Locate the cell with the specified text and output its [x, y] center coordinate. 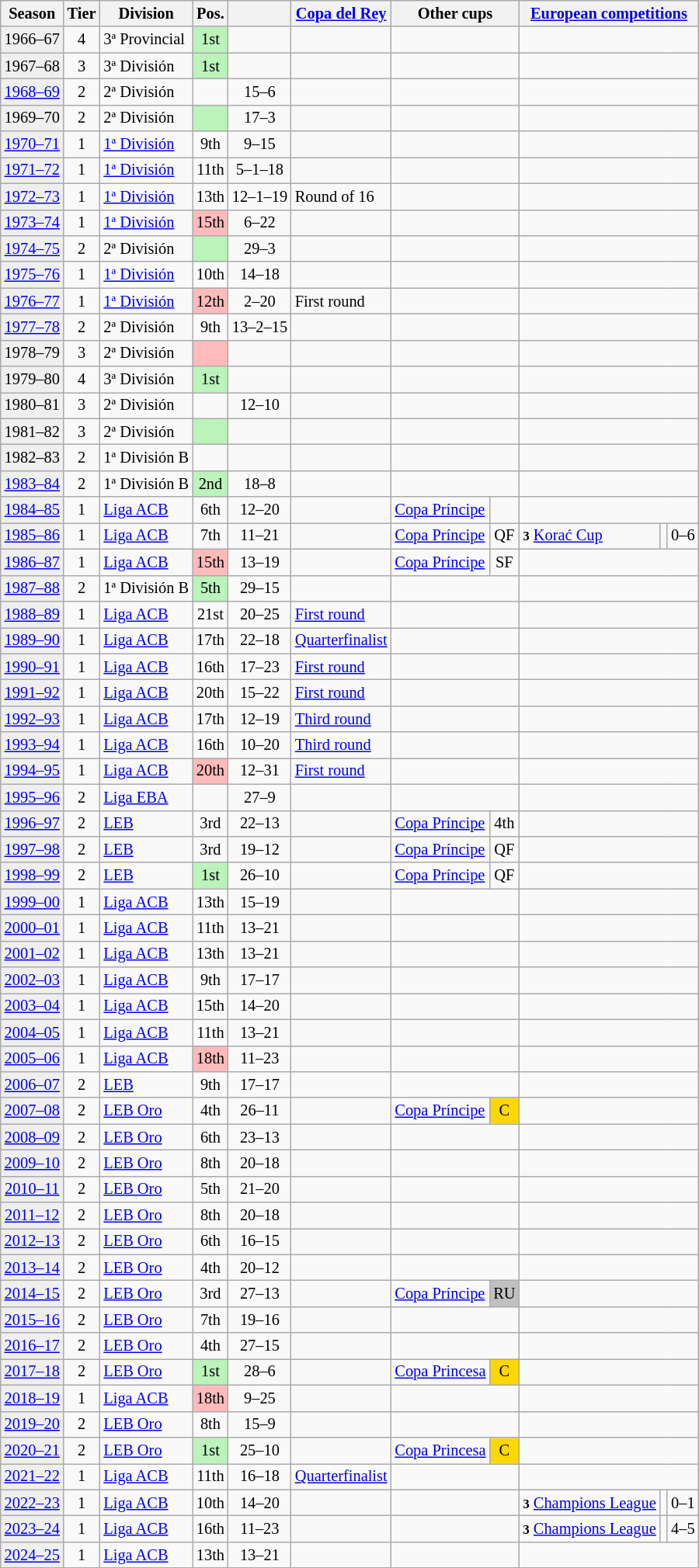
9–25 [259, 1398]
SF [504, 562]
1983–84 [33, 484]
2001–02 [33, 954]
2004–05 [33, 1032]
1994–95 [33, 771]
RU [504, 1294]
1969–70 [33, 118]
9–15 [259, 144]
1982–83 [33, 457]
22–13 [259, 824]
29–3 [259, 248]
28–6 [259, 1372]
1998–99 [33, 876]
2–20 [259, 301]
1977–78 [33, 327]
2015–16 [33, 1320]
Division [146, 13]
2007–08 [33, 1111]
2023–24 [33, 1528]
19–12 [259, 849]
Round of 16 [342, 196]
1996–97 [33, 824]
1973–74 [33, 223]
Other cups [455, 13]
2016–17 [33, 1346]
2013–14 [33, 1268]
23–13 [259, 1137]
2018–19 [33, 1398]
3 Korać Cup [589, 536]
2017–18 [33, 1372]
1995–96 [33, 797]
15–19 [259, 902]
Tier [82, 13]
1988–89 [33, 614]
1979–80 [33, 380]
0–6 [683, 536]
2000–01 [33, 928]
2014–15 [33, 1294]
27–13 [259, 1294]
1986–87 [33, 562]
12–31 [259, 771]
27–9 [259, 797]
18–8 [259, 484]
2021–22 [33, 1476]
12–10 [259, 405]
Pos. [210, 13]
1975–76 [33, 275]
21st [210, 614]
1991–92 [33, 692]
1980–81 [33, 405]
1978–79 [33, 353]
20–12 [259, 1268]
1974–75 [33, 248]
4–5 [683, 1528]
2nd [210, 484]
1981–82 [33, 432]
25–10 [259, 1450]
20–25 [259, 614]
2006–07 [33, 1084]
1989–90 [33, 640]
2008–09 [33, 1137]
12–20 [259, 510]
2011–12 [33, 1216]
13–19 [259, 562]
12–19 [259, 719]
26–11 [259, 1111]
Season [33, 13]
1993–94 [33, 745]
2010–11 [33, 1189]
1985–86 [33, 536]
17–23 [259, 667]
1968–69 [33, 92]
1970–71 [33, 144]
22–18 [259, 640]
26–10 [259, 876]
1997–98 [33, 849]
2022–23 [33, 1503]
1967–68 [33, 66]
2003–04 [33, 1006]
1990–91 [33, 667]
15–6 [259, 92]
3ª Provincial [146, 40]
2012–13 [33, 1241]
Copa del Rey [342, 13]
19–16 [259, 1320]
16–18 [259, 1476]
13–2–15 [259, 327]
5–1–18 [259, 170]
1999–00 [33, 902]
29–15 [259, 588]
1976–77 [33, 301]
0–1 [683, 1503]
17–3 [259, 118]
12–1–19 [259, 196]
1992–93 [33, 719]
2024–25 [33, 1555]
12th [210, 301]
European competitions [609, 13]
2019–20 [33, 1424]
Liga EBA [146, 797]
1987–88 [33, 588]
27–15 [259, 1346]
11–21 [259, 536]
10–20 [259, 745]
1966–67 [33, 40]
2005–06 [33, 1059]
1971–72 [33, 170]
16–15 [259, 1241]
21–20 [259, 1189]
1972–73 [33, 196]
2020–21 [33, 1450]
2009–10 [33, 1163]
15–9 [259, 1424]
6–22 [259, 223]
1984–85 [33, 510]
14–18 [259, 275]
15–22 [259, 692]
2002–03 [33, 980]
